Return [X, Y] of the center of cell containing provided text 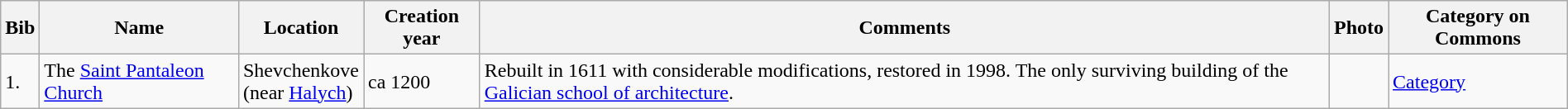
Location [301, 28]
The Saint Pantaleon Church [139, 81]
Photo [1360, 28]
Comments [905, 28]
Bib [20, 28]
1. [20, 81]
Creation year [422, 28]
Category on Commons [1479, 28]
Name [139, 28]
Shevchenkove(near Halych) [301, 81]
ca 1200 [422, 81]
Category [1479, 81]
Rebuilt in 1611 with considerable modifications, restored in 1998. The only surviving building of the Galician school of architecture. [905, 81]
